Extract the (x, y) coordinate from the center of the cell holding the provided text.  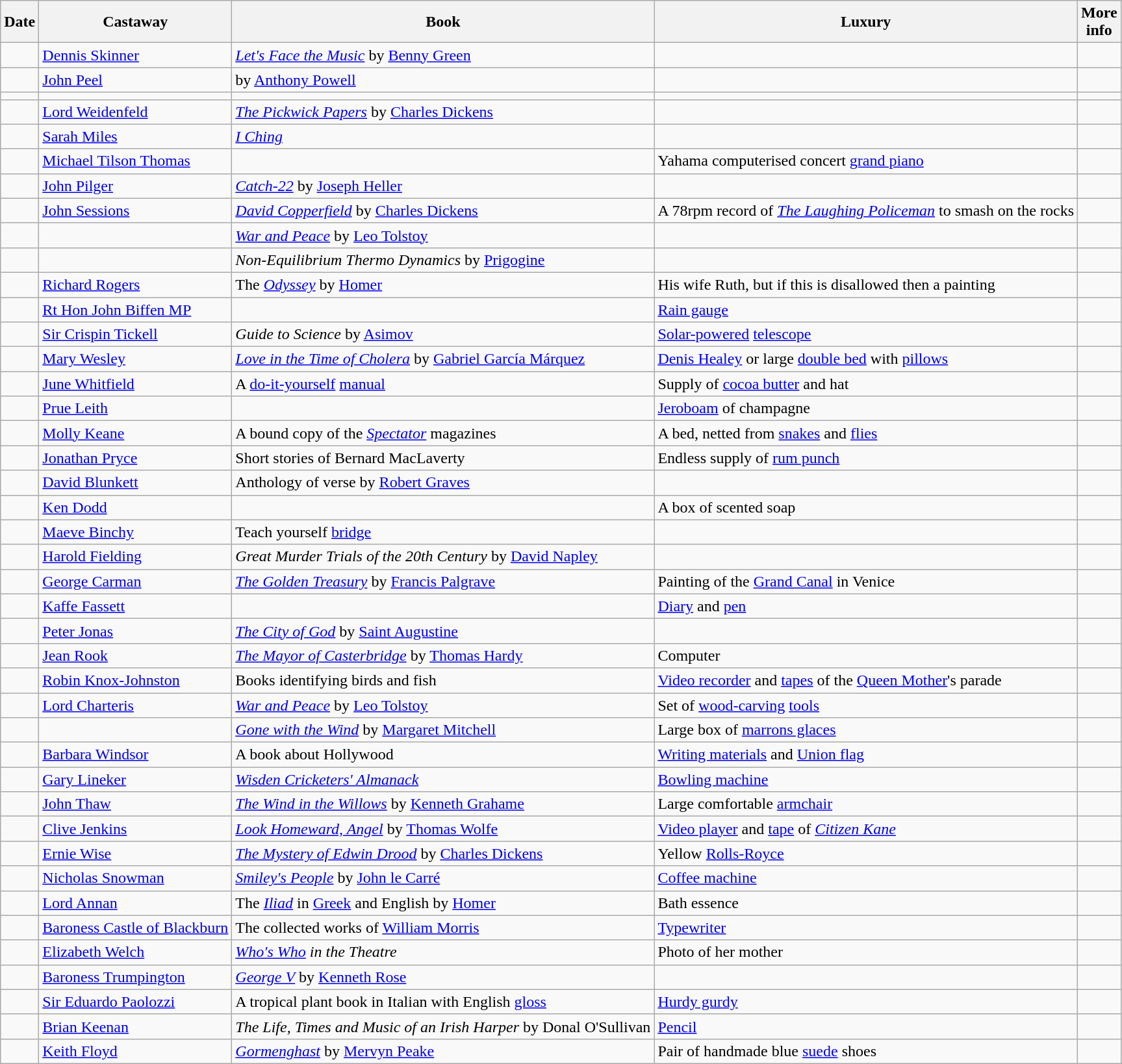
George V by Kenneth Rose (443, 977)
Guide to Science by Asimov (443, 335)
The Iliad in Greek and English by Homer (443, 903)
Who's Who in the Theatre (443, 952)
A do-it-yourself manual (443, 384)
Teach yourself bridge (443, 532)
Richard Rogers (135, 285)
Jonathan Pryce (135, 458)
Bath essence (866, 903)
Bowling machine (866, 779)
I Ching (443, 136)
Endless supply of rum punch (866, 458)
Date (19, 22)
Lord Weidenfeld (135, 112)
Love in the Time of Cholera by Gabriel García Márquez (443, 359)
Look Homeward, Angel by Thomas Wolfe (443, 829)
Moreinfo (1099, 22)
Painting of the Grand Canal in Venice (866, 581)
The City of God by Saint Augustine (443, 631)
The Odyssey by Homer (443, 285)
Set of wood-carving tools (866, 705)
Maeve Binchy (135, 532)
Non-Equilibrium Thermo Dynamics by Prigogine (443, 260)
The Wind in the Willows by Kenneth Grahame (443, 804)
Barbara Windsor (135, 755)
Writing materials and Union flag (866, 755)
His wife Ruth, but if this is disallowed then a painting (866, 285)
The Mystery of Edwin Drood by Charles Dickens (443, 854)
George Carman (135, 581)
Harold Fielding (135, 557)
Gone with the Wind by Margaret Mitchell (443, 730)
Large comfortable armchair (866, 804)
Book (443, 22)
The Mayor of Casterbridge by Thomas Hardy (443, 655)
Gary Lineker (135, 779)
The Life, Times and Music of an Irish Harper by Donal O'Sullivan (443, 1026)
Robin Knox-Johnston (135, 680)
Kaffe Fassett (135, 606)
Coffee machine (866, 878)
Diary and pen (866, 606)
Denis Healey or large double bed with pillows (866, 359)
Hurdy gurdy (866, 1002)
Solar-powered telescope (866, 335)
Dennis Skinner (135, 55)
Books identifying birds and fish (443, 680)
Elizabeth Welch (135, 952)
Large box of marrons glaces (866, 730)
A bed, netted from snakes and flies (866, 433)
Let's Face the Music by Benny Green (443, 55)
John Sessions (135, 210)
Sarah Miles (135, 136)
Ernie Wise (135, 854)
Nicholas Snowman (135, 878)
Jeroboam of champagne (866, 409)
June Whitfield (135, 384)
The Pickwick Papers by Charles Dickens (443, 112)
Smiley's People by John le Carré (443, 878)
The Golden Treasury by Francis Palgrave (443, 581)
A 78rpm record of The Laughing Policeman to smash on the rocks (866, 210)
Ken Dodd (135, 507)
John Thaw (135, 804)
A tropical plant book in Italian with English gloss (443, 1002)
Peter Jonas (135, 631)
by Anthony Powell (443, 80)
A bound copy of the Spectator magazines (443, 433)
Catch-22 by Joseph Heller (443, 186)
Pencil (866, 1026)
John Peel (135, 80)
Rt Hon John Biffen MP (135, 310)
Rain gauge (866, 310)
Jean Rook (135, 655)
Great Murder Trials of the 20th Century by David Napley (443, 557)
Wisden Cricketers' Almanack (443, 779)
Sir Eduardo Paolozzi (135, 1002)
David Copperfield by Charles Dickens (443, 210)
Lord Charteris (135, 705)
Mary Wesley (135, 359)
Lord Annan (135, 903)
A book about Hollywood (443, 755)
Michael Tilson Thomas (135, 161)
Clive Jenkins (135, 829)
Anthology of verse by Robert Graves (443, 483)
Short stories of Bernard MacLaverty (443, 458)
Typewriter (866, 928)
John Pilger (135, 186)
Yellow Rolls-Royce (866, 854)
Computer (866, 655)
A box of scented soap (866, 507)
Baroness Trumpington (135, 977)
Video recorder and tapes of the Queen Mother's parade (866, 680)
Video player and tape of Citizen Kane (866, 829)
David Blunkett (135, 483)
The collected works of William Morris (443, 928)
Baroness Castle of Blackburn (135, 928)
Sir Crispin Tickell (135, 335)
Gormenghast by Mervyn Peake (443, 1051)
Supply of cocoa butter and hat (866, 384)
Keith Floyd (135, 1051)
Photo of her mother (866, 952)
Castaway (135, 22)
Yahama computerised concert grand piano (866, 161)
Prue Leith (135, 409)
Molly Keane (135, 433)
Pair of handmade blue suede shoes (866, 1051)
Luxury (866, 22)
Brian Keenan (135, 1026)
